Determine the [x, y] coordinate at the center of the cell enclosing the given text.  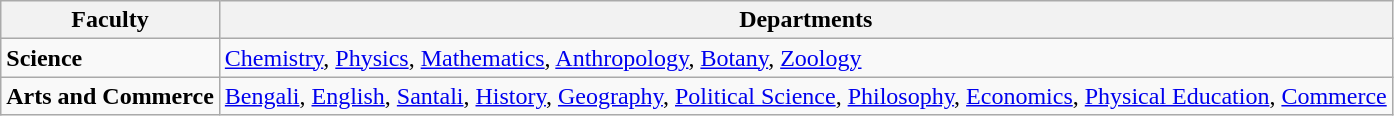
Chemistry, Physics, Mathematics, Anthropology, Botany, Zoology [806, 58]
Faculty [110, 20]
Arts and Commerce [110, 96]
Bengali, English, Santali, History, Geography, Political Science, Philosophy, Economics, Physical Education, Commerce [806, 96]
Departments [806, 20]
Science [110, 58]
